Locate the cell with the specified text and output its (x, y) center coordinate. 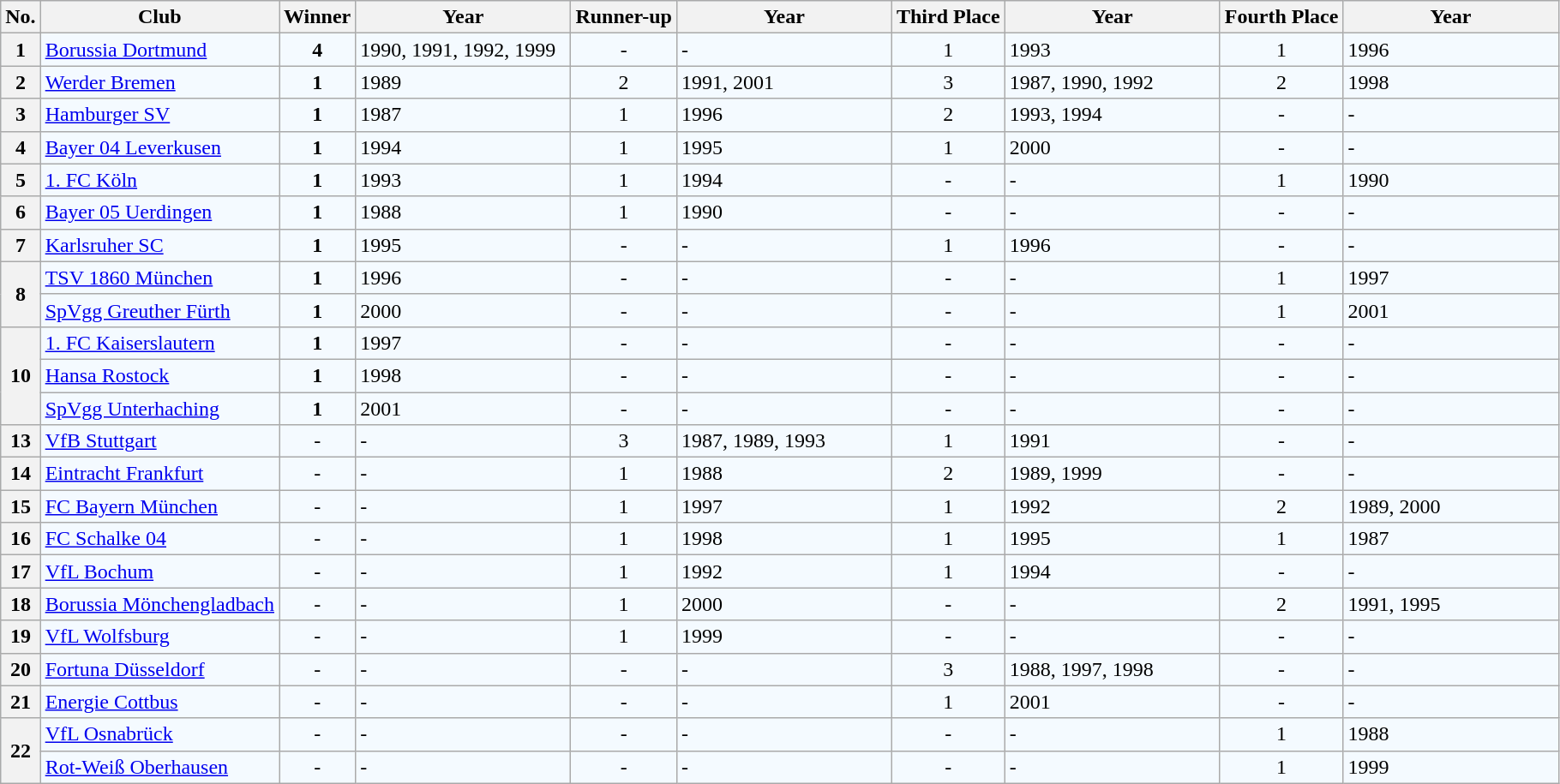
Eintracht Frankfurt (159, 474)
1991, 2001 (783, 82)
1988, 1997, 1998 (1113, 669)
SpVgg Greuther Fürth (159, 310)
1987, 1990, 1992 (1113, 82)
1. FC Kaiserslautern (159, 343)
1991, 1995 (1450, 604)
Runner-up (624, 17)
1993, 1994 (1113, 115)
15 (21, 506)
8 (21, 294)
Winner (317, 17)
19 (21, 637)
SpVgg Unterhaching (159, 409)
Club (159, 17)
7 (21, 245)
VfL Osnabrück (159, 734)
20 (21, 669)
Third Place (948, 17)
16 (21, 539)
17 (21, 572)
Fortuna Düsseldorf (159, 669)
TSV 1860 München (159, 278)
13 (21, 441)
1989 (463, 82)
14 (21, 474)
10 (21, 375)
1990, 1991, 1992, 1999 (463, 50)
FC Schalke 04 (159, 539)
Energie Cottbus (159, 702)
6 (21, 212)
21 (21, 702)
VfL Wolfsburg (159, 637)
18 (21, 604)
1989, 1999 (1113, 474)
VfB Stuttgart (159, 441)
Werder Bremen (159, 82)
FC Bayern München (159, 506)
Hansa Rostock (159, 375)
1991 (1113, 441)
Borussia Mönchengladbach (159, 604)
VfL Bochum (159, 572)
Borussia Dortmund (159, 50)
1. FC Köln (159, 180)
Bayer 05 Uerdingen (159, 212)
Fourth Place (1281, 17)
Karlsruher SC (159, 245)
22 (21, 751)
5 (21, 180)
No. (21, 17)
Hamburger SV (159, 115)
1989, 2000 (1450, 506)
1987, 1989, 1993 (783, 441)
Rot-Weiß Oberhausen (159, 767)
Bayer 04 Leverkusen (159, 147)
